Capture the cell that displays the provided text and extract its [X, Y] central coordinate. 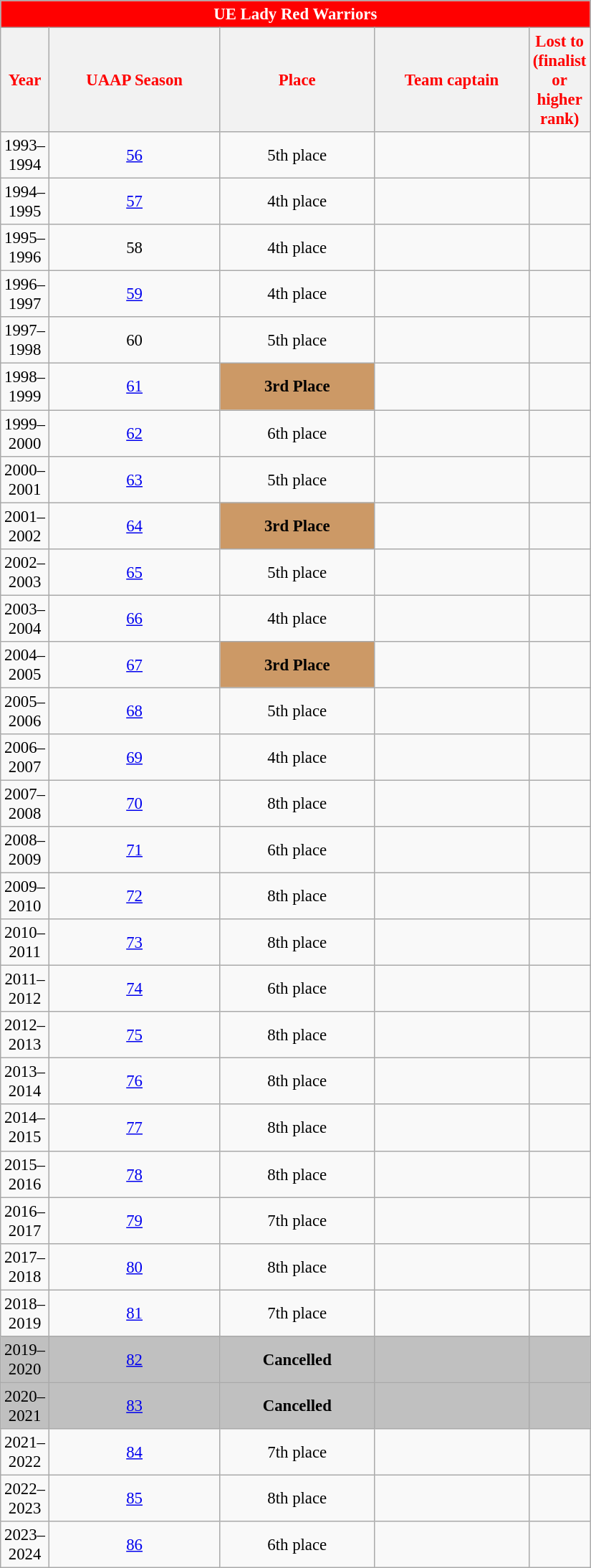
2007–2008 [25, 803]
Lost to(finalist or higher rank) [559, 80]
1999–2000 [25, 433]
2009–2010 [25, 896]
64 [135, 526]
84 [135, 1453]
1995–1996 [25, 248]
83 [135, 1405]
59 [135, 294]
2016–2017 [25, 1220]
2021–2022 [25, 1453]
2015–2016 [25, 1174]
2005–2006 [25, 711]
2014–2015 [25, 1129]
81 [135, 1313]
63 [135, 479]
79 [135, 1220]
Year [25, 80]
76 [135, 1081]
Team captain [452, 80]
2023–2024 [25, 1544]
68 [135, 711]
75 [135, 1035]
2011–2012 [25, 989]
2013–2014 [25, 1081]
60 [135, 340]
1994–1995 [25, 202]
2010–2011 [25, 942]
UE Lady Red Warriors [295, 14]
82 [135, 1359]
2002–2003 [25, 572]
72 [135, 896]
2022–2023 [25, 1498]
78 [135, 1174]
1998–1999 [25, 387]
58 [135, 248]
2018–2019 [25, 1313]
69 [135, 757]
77 [135, 1129]
56 [135, 155]
2019–2020 [25, 1359]
66 [135, 618]
65 [135, 572]
71 [135, 850]
2000–2001 [25, 479]
1993–1994 [25, 155]
85 [135, 1498]
62 [135, 433]
86 [135, 1544]
Place [297, 80]
74 [135, 989]
1996–1997 [25, 294]
2003–2004 [25, 618]
2006–2007 [25, 757]
2017–2018 [25, 1266]
2004–2005 [25, 665]
67 [135, 665]
73 [135, 942]
80 [135, 1266]
1997–1998 [25, 340]
2008–2009 [25, 850]
70 [135, 803]
2020–2021 [25, 1405]
2012–2013 [25, 1035]
57 [135, 202]
2001–2002 [25, 526]
61 [135, 387]
UAAP Season [135, 80]
